From the cell containing the given text, extract its center point as [x, y] coordinate. 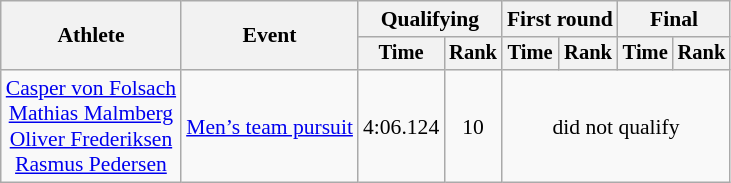
Athlete [91, 36]
Men’s team pursuit [270, 126]
4:06.124 [401, 126]
Final [674, 19]
Event [270, 36]
did not qualify [616, 126]
10 [473, 126]
Casper von FolsachMathias MalmbergOliver FrederiksenRasmus Pedersen [91, 126]
First round [560, 19]
Qualifying [430, 19]
